Pinpoint the cell where the given text exists, returning its [X, Y] midpoint coordinate. 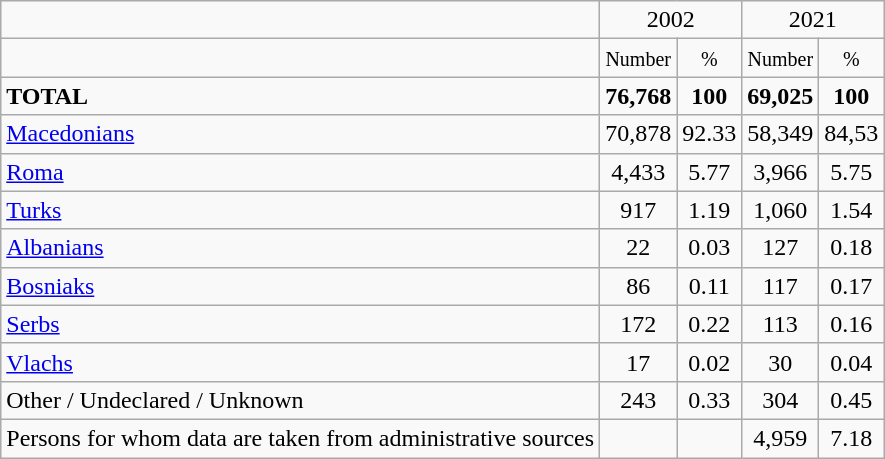
Albanians [300, 248]
117 [780, 286]
0.33 [710, 400]
70,878 [638, 134]
2002 [671, 20]
0.03 [710, 248]
0.45 [852, 400]
84,53 [852, 134]
0.02 [710, 362]
2021 [813, 20]
243 [638, 400]
0.16 [852, 324]
Serbs [300, 324]
30 [780, 362]
Persons for whom data are taken from administrative sources [300, 438]
0.04 [852, 362]
86 [638, 286]
58,349 [780, 134]
Roma [300, 172]
69,025 [780, 96]
5.77 [710, 172]
92.33 [710, 134]
1,060 [780, 210]
304 [780, 400]
3,966 [780, 172]
17 [638, 362]
Macedonians [300, 134]
Bosniaks [300, 286]
4,433 [638, 172]
4,959 [780, 438]
172 [638, 324]
76,768 [638, 96]
0.18 [852, 248]
5.75 [852, 172]
Vlachs [300, 362]
TOTAL [300, 96]
Turks [300, 210]
917 [638, 210]
0.17 [852, 286]
Other / Undeclared / Unknown [300, 400]
113 [780, 324]
0.22 [710, 324]
7.18 [852, 438]
127 [780, 248]
22 [638, 248]
1.19 [710, 210]
0.11 [710, 286]
1.54 [852, 210]
